Provide the (x, y) coordinate of the cell's center where the given text is located.  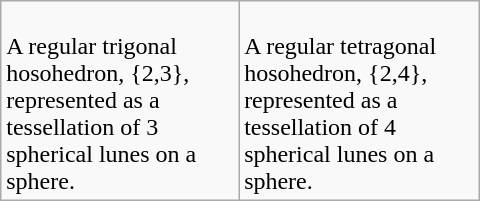
A regular tetragonal hosohedron, {2,4}, represented as a tessellation of 4 spherical lunes on a sphere. (360, 101)
A regular trigonal hosohedron, {2,3}, represented as a tessellation of 3 spherical lunes on a sphere. (120, 101)
